From the cell containing the given text, extract its center point as (x, y) coordinate. 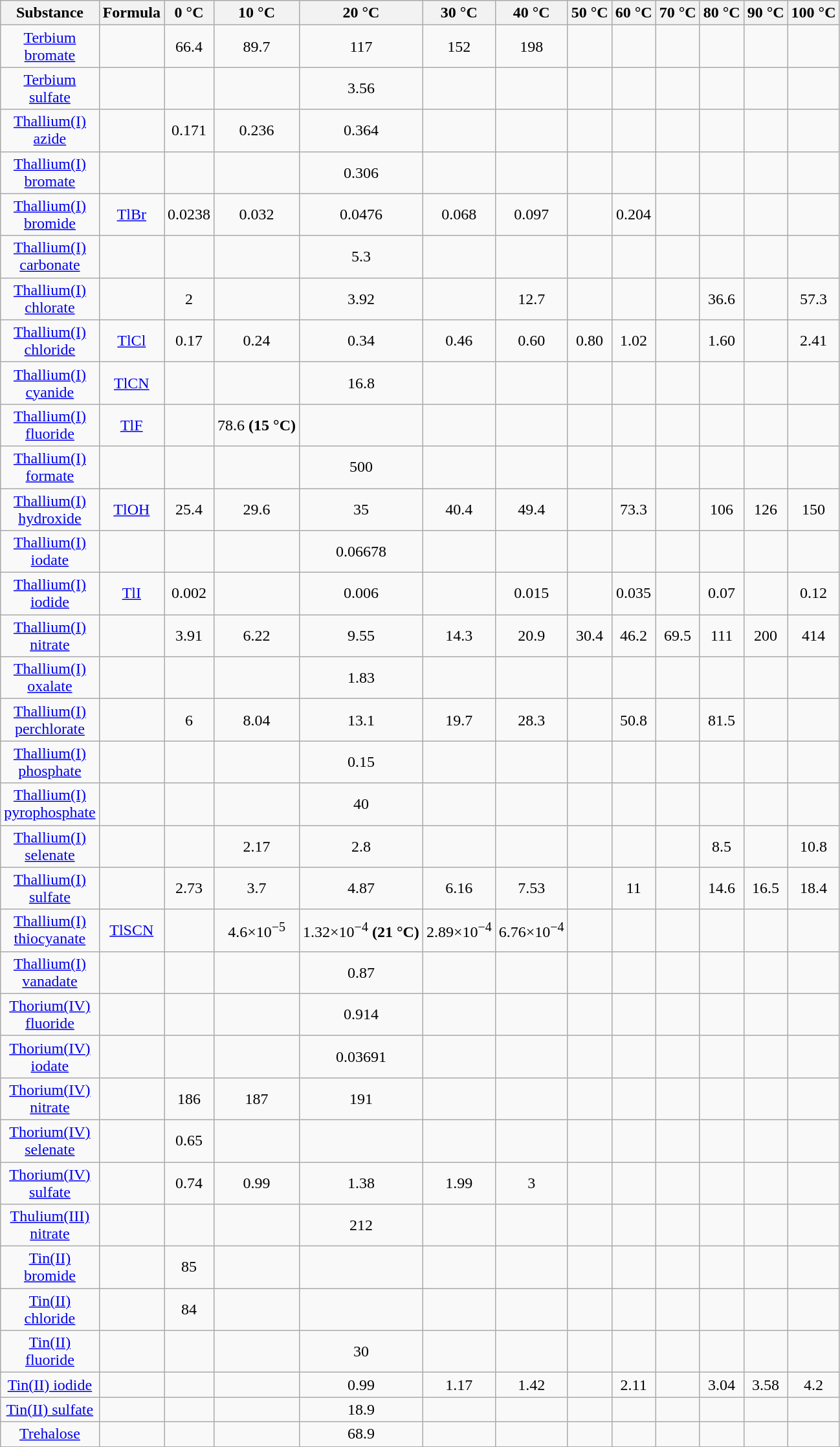
Thorium(IV) iodate (50, 1056)
0.032 (257, 215)
30 (361, 1351)
0.17 (189, 340)
16.8 (361, 383)
2.41 (813, 340)
0.80 (590, 340)
0.06678 (361, 551)
TlF (131, 425)
0.015 (531, 594)
16.5 (766, 888)
89.7 (257, 47)
2.89×10−4 (459, 931)
85 (189, 1267)
0.068 (459, 215)
Thallium(I) sulfate (50, 888)
20 °C (361, 13)
Thallium(I) pyrophosphate (50, 804)
TlI (131, 594)
Tin(II) sulfate (50, 1409)
186 (189, 1099)
Thallium(I) hydroxide (50, 509)
500 (361, 467)
Thallium(I) oxalate (50, 678)
40 (361, 804)
46.2 (634, 635)
14.3 (459, 635)
1.99 (459, 1183)
100 °C (813, 13)
0.914 (361, 1015)
20.9 (531, 635)
90 °C (766, 13)
4.87 (361, 888)
1.17 (459, 1385)
0.0476 (361, 215)
111 (722, 635)
73.3 (634, 509)
40 °C (531, 13)
14.6 (722, 888)
Tin(II) iodide (50, 1385)
8.04 (257, 720)
126 (766, 509)
10.8 (813, 846)
1.38 (361, 1183)
0.097 (531, 215)
152 (459, 47)
Thorium(IV) selenate (50, 1140)
0.171 (189, 131)
6.16 (459, 888)
Thallium(I) fluoride (50, 425)
Thallium(I) nitrate (50, 635)
Thallium(I) carbonate (50, 256)
Tin(II) chloride (50, 1310)
Thulium(III) nitrate (50, 1226)
Thallium(I) formate (50, 467)
Thallium(I) iodate (50, 551)
12.7 (531, 299)
0 °C (189, 13)
Tin(II) fluoride (50, 1351)
Thallium(I) iodide (50, 594)
TlOH (131, 509)
TlBr (131, 215)
Thorium(IV) nitrate (50, 1099)
Thallium(I) selenate (50, 846)
117 (361, 47)
200 (766, 635)
3.91 (189, 635)
4.2 (813, 1385)
3 (531, 1183)
1.83 (361, 678)
3.04 (722, 1385)
3.92 (361, 299)
60 °C (634, 13)
7.53 (531, 888)
0.002 (189, 594)
9.55 (361, 635)
0.87 (361, 972)
6.76×10−4 (531, 931)
212 (361, 1226)
11 (634, 888)
50.8 (634, 720)
Thallium(I) thiocyanate (50, 931)
84 (189, 1310)
13.1 (361, 720)
8.5 (722, 846)
TlSCN (131, 931)
6.22 (257, 635)
30 °C (459, 13)
Thallium(I) bromide (50, 215)
0.236 (257, 131)
1.42 (531, 1385)
10 °C (257, 13)
Thallium(I) azide (50, 131)
2.17 (257, 846)
198 (531, 47)
0.24 (257, 340)
0.12 (813, 594)
70 °C (678, 13)
150 (813, 509)
191 (361, 1099)
0.34 (361, 340)
Thallium(I) chlorate (50, 299)
Thallium(I) perchlorate (50, 720)
TlCl (131, 340)
3.56 (361, 88)
19.7 (459, 720)
Trehalose (50, 1434)
Thorium(IV) sulfate (50, 1183)
Substance (50, 13)
0.46 (459, 340)
Thallium(I) chloride (50, 340)
Thorium(IV) fluoride (50, 1015)
187 (257, 1099)
Thallium(I) bromate (50, 172)
3.58 (766, 1385)
80 °C (722, 13)
18.9 (361, 1409)
78.6 (15 °C) (257, 425)
0.07 (722, 594)
3.7 (257, 888)
36.6 (722, 299)
1.60 (722, 340)
Thallium(I) cyanide (50, 383)
29.6 (257, 509)
1.32×10−4 (21 °C) (361, 931)
66.4 (189, 47)
0.15 (361, 762)
2.73 (189, 888)
0.035 (634, 594)
69.5 (678, 635)
2 (189, 299)
18.4 (813, 888)
0.60 (531, 340)
0.74 (189, 1183)
414 (813, 635)
81.5 (722, 720)
Terbium sulfate (50, 88)
Thallium(I) vanadate (50, 972)
0.0238 (189, 215)
0.65 (189, 1140)
57.3 (813, 299)
0.364 (361, 131)
Formula (131, 13)
5.3 (361, 256)
35 (361, 509)
2.11 (634, 1385)
30.4 (590, 635)
68.9 (361, 1434)
TlCN (131, 383)
2.8 (361, 846)
25.4 (189, 509)
28.3 (531, 720)
106 (722, 509)
49.4 (531, 509)
6 (189, 720)
50 °C (590, 13)
4.6×10−5 (257, 931)
Tin(II) bromide (50, 1267)
Thallium(I) phosphate (50, 762)
0.03691 (361, 1056)
0.006 (361, 594)
0.306 (361, 172)
1.02 (634, 340)
Terbium bromate (50, 47)
40.4 (459, 509)
0.204 (634, 215)
